Scan for the cell matching the given text and deliver its (x, y) coordinate at center. 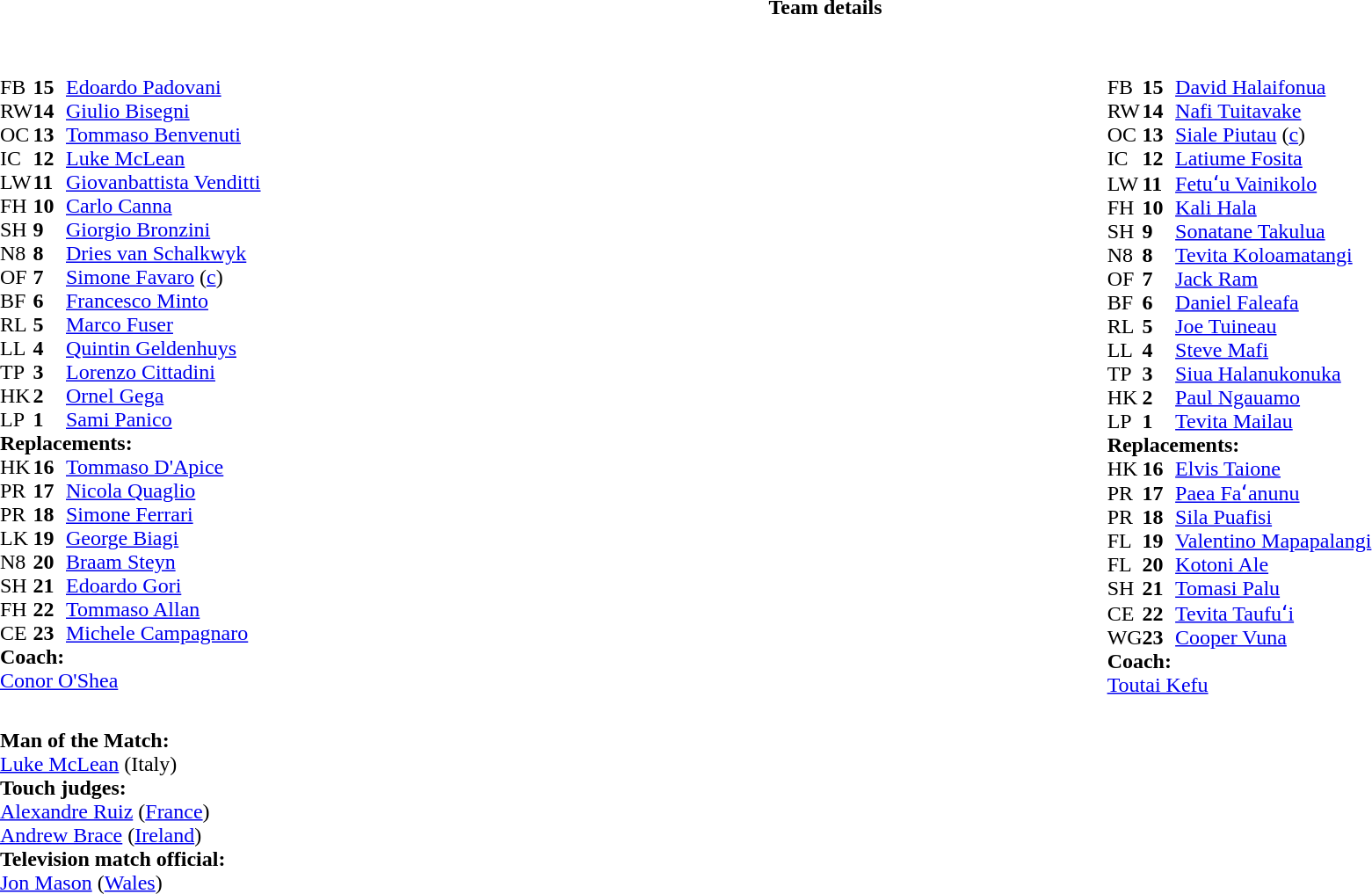
Giulio Bisegni (163, 111)
Tommaso Allan (163, 610)
Luke McLean (163, 158)
Kali Hala (1273, 207)
Siua Halanukonuka (1273, 374)
LK (17, 538)
Dries van Schalkwyk (163, 253)
Carlo Canna (163, 206)
Tevita Mailau (1273, 422)
Michele Campagnaro (163, 633)
Sila Puafisi (1273, 517)
Edoardo Padovani (163, 88)
Kotoni Ale (1273, 564)
Valentino Mapapalangi (1273, 541)
Braam Steyn (163, 563)
Tommaso D'Apice (163, 468)
Simone Ferrari (163, 515)
Simone Favaro (c) (163, 278)
Jack Ram (1273, 280)
Elvis Taione (1273, 469)
Tommaso Benvenuti (163, 135)
Edoardo Gori (163, 585)
Nafi Tuitavake (1273, 111)
Fetuʻu Vainikolo (1273, 183)
Joe Tuineau (1273, 327)
Giorgio Bronzini (163, 230)
Latiume Fosita (1273, 158)
Tevita Koloamatangi (1273, 255)
Tomasi Palu (1273, 589)
Paul Ngauamo (1273, 397)
Quintin Geldenhuys (163, 348)
Steve Mafi (1273, 350)
Ornel Gega (163, 396)
Nicola Quaglio (163, 491)
Toutai Kefu (1239, 686)
Sonatane Takulua (1273, 232)
Conor O'Shea (130, 680)
Francesco Minto (163, 301)
Marco Fuser (163, 325)
George Biagi (163, 538)
Giovanbattista Venditti (163, 183)
Daniel Faleafa (1273, 302)
WG (1125, 638)
Lorenzo Cittadini (163, 373)
Cooper Vuna (1273, 638)
Siale Piutau (c) (1273, 135)
Sami Panico (163, 420)
Paea Faʻanunu (1273, 492)
Tevita Taufuʻi (1273, 613)
David Halaifonua (1273, 88)
